Scan for the cell matching the given text and deliver its [X, Y] coordinate at center. 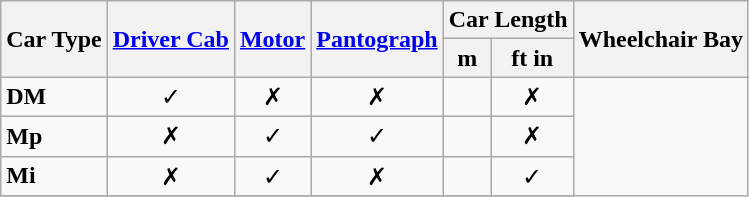
Mi [54, 176]
Driver Cab [170, 39]
Motor [272, 39]
m [467, 58]
Car Type [54, 39]
ft in [532, 58]
Car Length [508, 20]
Pantograph [377, 39]
Wheelchair Bay [660, 39]
Mp [54, 136]
DM [54, 97]
